Determine the (X, Y) coordinate at the center of the cell enclosing the given text.  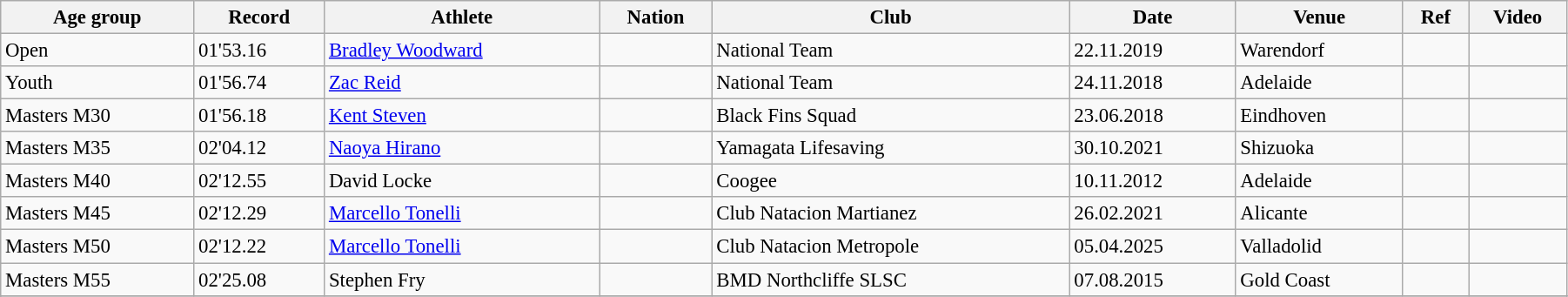
02'04.12 (259, 148)
Yamagata Lifesaving (891, 148)
Athlete (462, 17)
02'12.55 (259, 181)
02'25.08 (259, 280)
Club (891, 17)
Venue (1319, 17)
Masters M45 (97, 213)
Ref (1436, 17)
05.04.2025 (1152, 246)
David Locke (462, 181)
Gold Coast (1319, 280)
BMD Northcliffe SLSC (891, 280)
01'53.16 (259, 51)
10.11.2012 (1152, 181)
Warendorf (1319, 51)
26.02.2021 (1152, 213)
Kent Steven (462, 116)
02'12.29 (259, 213)
Masters M40 (97, 181)
24.11.2018 (1152, 83)
Club Natacion Martianez (891, 213)
Masters M30 (97, 116)
02'12.22 (259, 246)
Zac Reid (462, 83)
Coogee (891, 181)
Youth (97, 83)
Nation (656, 17)
Naoya Hirano (462, 148)
30.10.2021 (1152, 148)
Shizuoka (1319, 148)
Open (97, 51)
Date (1152, 17)
Alicante (1319, 213)
01'56.18 (259, 116)
23.06.2018 (1152, 116)
Eindhoven (1319, 116)
07.08.2015 (1152, 280)
Masters M35 (97, 148)
Masters M50 (97, 246)
Stephen Fry (462, 280)
Black Fins Squad (891, 116)
Record (259, 17)
Bradley Woodward (462, 51)
01'56.74 (259, 83)
Club Natacion Metropole (891, 246)
Masters M55 (97, 280)
Age group (97, 17)
Video (1518, 17)
22.11.2019 (1152, 51)
Valladolid (1319, 246)
